Determine the (X, Y) coordinate at the center of the cell enclosing the given text.  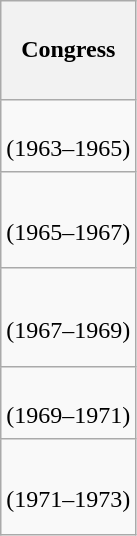
(1965–1967) (68, 219)
(1969–1971) (68, 402)
Congress (68, 50)
(1963–1965) (68, 135)
(1971–1973) (68, 486)
(1967–1969) (68, 317)
